Extract the (X, Y) coordinate from the center of the cell holding the provided text.  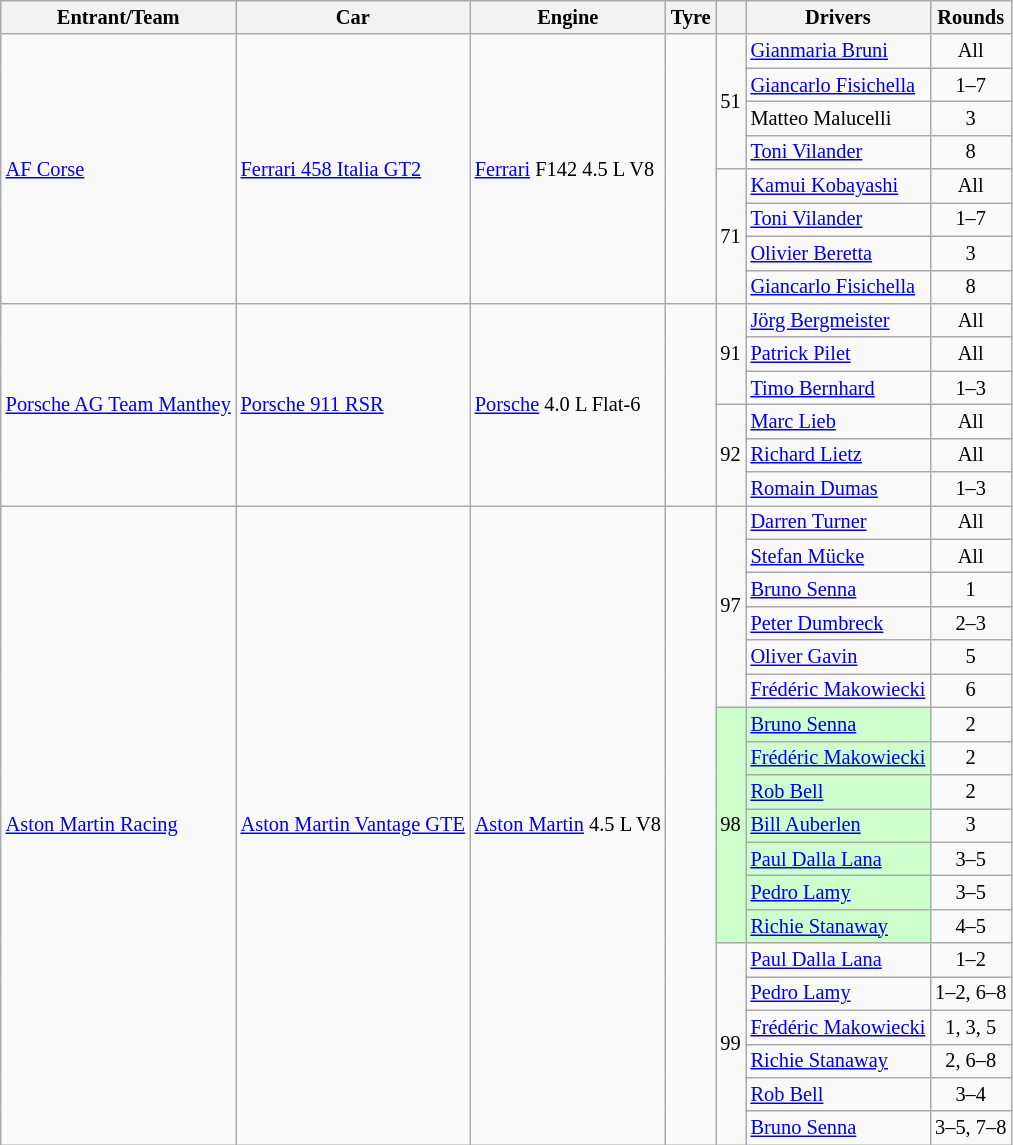
2–3 (970, 623)
Jörg Bergmeister (838, 320)
91 (731, 354)
99 (731, 1044)
1, 3, 5 (970, 1027)
Kamui Kobayashi (838, 186)
Matteo Malucelli (838, 118)
51 (731, 102)
Darren Turner (838, 522)
1–2 (970, 960)
3–5, 7–8 (970, 1128)
Marc Lieb (838, 421)
Rounds (970, 17)
Entrant/Team (118, 17)
Richard Lietz (838, 455)
92 (731, 454)
AF Corse (118, 168)
6 (970, 690)
Drivers (838, 17)
Patrick Pilet (838, 354)
Ferrari 458 Italia GT2 (353, 168)
Oliver Gavin (838, 657)
1–2, 6–8 (970, 993)
Engine (568, 17)
Porsche 4.0 L Flat-6 (568, 404)
Aston Martin 4.5 L V8 (568, 824)
Aston Martin Racing (118, 824)
5 (970, 657)
Gianmaria Bruni (838, 51)
Peter Dumbreck (838, 623)
Tyre (691, 17)
Timo Bernhard (838, 388)
Porsche 911 RSR (353, 404)
Porsche AG Team Manthey (118, 404)
1 (970, 589)
3–4 (970, 1094)
71 (731, 236)
Ferrari F142 4.5 L V8 (568, 168)
97 (731, 606)
Olivier Beretta (838, 253)
4–5 (970, 926)
98 (731, 825)
Romain Dumas (838, 489)
Bill Auberlen (838, 825)
2, 6–8 (970, 1061)
Car (353, 17)
Aston Martin Vantage GTE (353, 824)
Stefan Mücke (838, 556)
